Output the (x, y) coordinate of the center of the cell containing the given text.  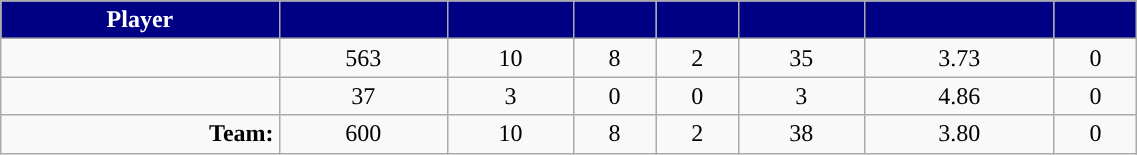
3.80 (959, 134)
600 (364, 134)
38 (801, 134)
Team: (140, 134)
35 (801, 58)
Player (140, 20)
37 (364, 96)
563 (364, 58)
4.86 (959, 96)
3.73 (959, 58)
